Detect which cell encompasses the target text, then output its (X, Y) center coordinate. 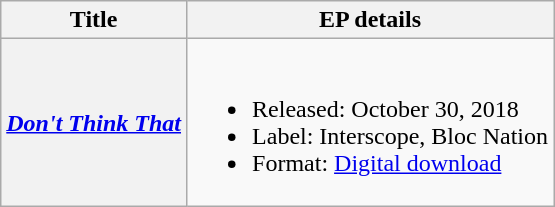
EP details (370, 20)
Don't Think That (94, 122)
Title (94, 20)
Released: October 30, 2018Label: Interscope, Bloc NationFormat: Digital download (370, 122)
